Return [X, Y] of the center of cell containing provided text 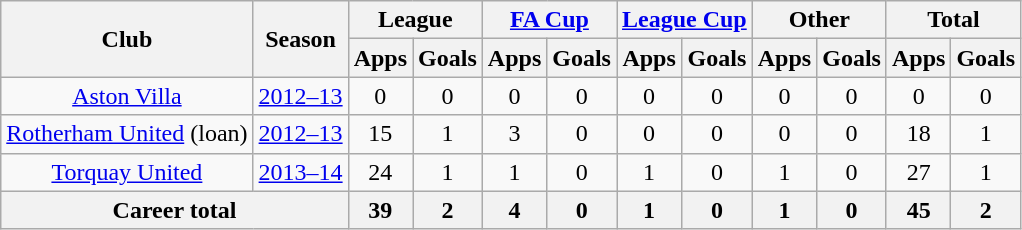
Club [127, 39]
Career total [174, 210]
4 [514, 210]
Rotherham United (loan) [127, 134]
18 [918, 134]
Torquay United [127, 172]
League [415, 20]
27 [918, 172]
Season [300, 39]
Other [819, 20]
3 [514, 134]
45 [918, 210]
39 [380, 210]
Aston Villa [127, 96]
2013–14 [300, 172]
Total [953, 20]
League Cup [684, 20]
15 [380, 134]
FA Cup [549, 20]
24 [380, 172]
